Search for the cell housing the specified text and yield its [X, Y] center coordinate. 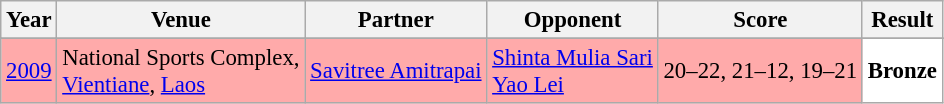
20–22, 21–12, 19–21 [760, 72]
Shinta Mulia Sari Yao Lei [572, 72]
2009 [29, 72]
Opponent [572, 20]
Savitree Amitrapai [396, 72]
Year [29, 20]
Result [902, 20]
National Sports Complex,Vientiane, Laos [181, 72]
Venue [181, 20]
Bronze [902, 72]
Partner [396, 20]
Score [760, 20]
